Provide the (x, y) coordinate of the cell's center where the given text is located.  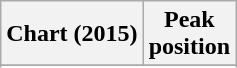
Peakposition (189, 34)
Chart (2015) (72, 34)
